From the cell containing the given text, extract its center point as [X, Y] coordinate. 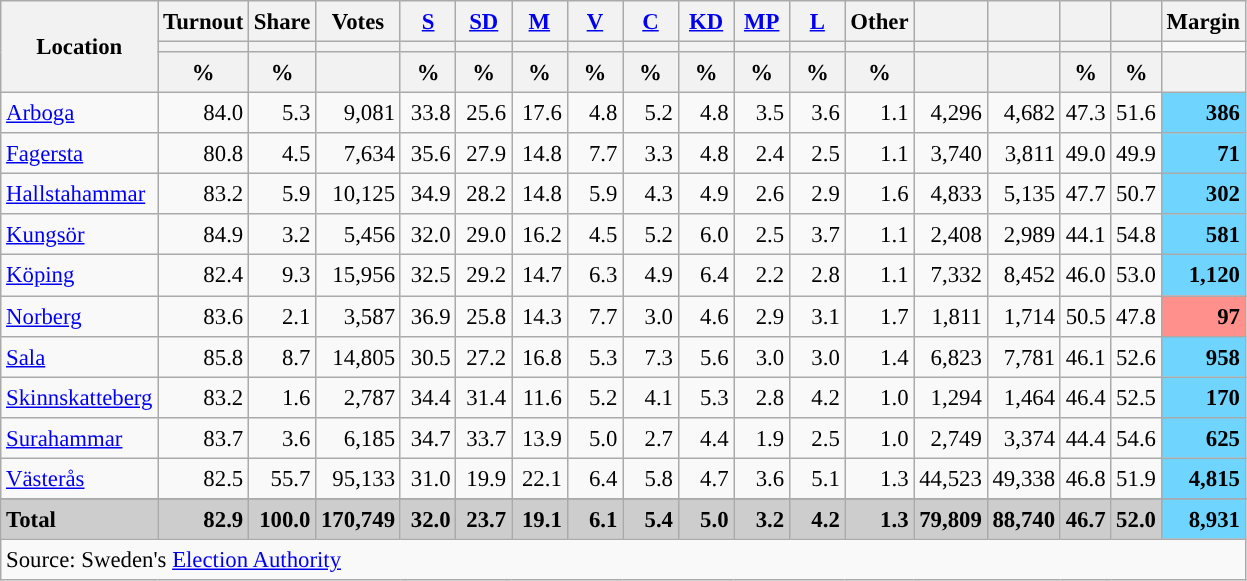
55.7 [282, 478]
83.6 [204, 316]
13.9 [540, 438]
3.5 [762, 114]
2,408 [950, 234]
3,374 [1024, 438]
52.5 [1136, 398]
71 [1203, 154]
44.1 [1085, 234]
302 [1203, 194]
17.6 [540, 114]
27.9 [484, 154]
50.5 [1085, 316]
8,452 [1024, 276]
M [540, 22]
6.3 [595, 276]
SD [484, 22]
31.0 [428, 478]
6.1 [595, 520]
581 [1203, 234]
4,833 [950, 194]
47.3 [1085, 114]
36.9 [428, 316]
3.1 [817, 316]
4,682 [1024, 114]
30.5 [428, 356]
4.6 [706, 316]
47.8 [1136, 316]
4.1 [651, 398]
Margin [1203, 22]
33.7 [484, 438]
7,332 [950, 276]
C [651, 22]
4,296 [950, 114]
80.8 [204, 154]
V [595, 22]
5.1 [817, 478]
16.8 [540, 356]
4.3 [651, 194]
46.1 [1085, 356]
84.0 [204, 114]
53.0 [1136, 276]
82.9 [204, 520]
85.8 [204, 356]
49,338 [1024, 478]
2,787 [358, 398]
2.4 [762, 154]
29.0 [484, 234]
Total [80, 520]
15,956 [358, 276]
19.1 [540, 520]
34.7 [428, 438]
Location [80, 47]
6,185 [358, 438]
49.0 [1085, 154]
29.2 [484, 276]
22.1 [540, 478]
3.3 [651, 154]
46.4 [1085, 398]
S [428, 22]
MP [762, 22]
35.6 [428, 154]
Kungsör [80, 234]
Hallstahammar [80, 194]
100.0 [282, 520]
1,294 [950, 398]
625 [1203, 438]
4.7 [706, 478]
Västerås [80, 478]
Other [880, 22]
Turnout [204, 22]
2,989 [1024, 234]
9.3 [282, 276]
52.6 [1136, 356]
14,805 [358, 356]
1.9 [762, 438]
32.5 [428, 276]
83.7 [204, 438]
95,133 [358, 478]
47.7 [1085, 194]
2.6 [762, 194]
4.4 [706, 438]
97 [1203, 316]
84.9 [204, 234]
7,634 [358, 154]
33.8 [428, 114]
Arboga [80, 114]
7.3 [651, 356]
6,823 [950, 356]
31.4 [484, 398]
L [817, 22]
27.2 [484, 356]
1,714 [1024, 316]
1,464 [1024, 398]
88,740 [1024, 520]
170 [1203, 398]
79,809 [950, 520]
16.2 [540, 234]
1,120 [1203, 276]
958 [1203, 356]
3,811 [1024, 154]
2.1 [282, 316]
2.7 [651, 438]
170,749 [358, 520]
1,811 [950, 316]
52.0 [1136, 520]
10,125 [358, 194]
386 [1203, 114]
46.8 [1085, 478]
14.7 [540, 276]
25.8 [484, 316]
34.9 [428, 194]
46.0 [1085, 276]
Fagersta [80, 154]
5.8 [651, 478]
49.9 [1136, 154]
51.6 [1136, 114]
Skinnskatteberg [80, 398]
4,815 [1203, 478]
5,135 [1024, 194]
KD [706, 22]
8.7 [282, 356]
34.4 [428, 398]
3,587 [358, 316]
19.9 [484, 478]
3,740 [950, 154]
8,931 [1203, 520]
50.7 [1136, 194]
54.8 [1136, 234]
5,456 [358, 234]
51.9 [1136, 478]
46.7 [1085, 520]
14.3 [540, 316]
Köping [80, 276]
3.7 [817, 234]
1.7 [880, 316]
11.6 [540, 398]
82.4 [204, 276]
5.6 [706, 356]
5.4 [651, 520]
Surahammar [80, 438]
Norberg [80, 316]
44,523 [950, 478]
25.6 [484, 114]
54.6 [1136, 438]
7,781 [1024, 356]
9,081 [358, 114]
2.2 [762, 276]
44.4 [1085, 438]
6.0 [706, 234]
Source: Sweden's Election Authority [624, 560]
1.4 [880, 356]
Sala [80, 356]
Votes [358, 22]
23.7 [484, 520]
82.5 [204, 478]
Share [282, 22]
28.2 [484, 194]
2,749 [950, 438]
